Determine the (x, y) coordinate at the center of the cell enclosing the given text.  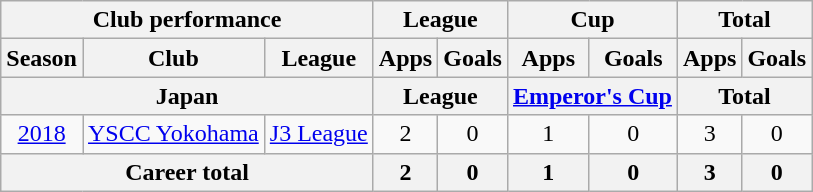
J3 League (318, 134)
Season (42, 58)
2018 (42, 134)
Club performance (188, 20)
Club (173, 58)
Japan (188, 96)
Cup (592, 20)
Career total (188, 172)
Emperor's Cup (592, 96)
YSCC Yokohama (173, 134)
